Return [x, y] of the center of cell containing provided text 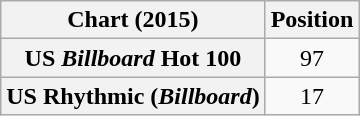
US Rhythmic (Billboard) [133, 96]
Chart (2015) [133, 20]
US Billboard Hot 100 [133, 58]
97 [312, 58]
Position [312, 20]
17 [312, 96]
